Detect which cell encompasses the target text, then output its [x, y] center coordinate. 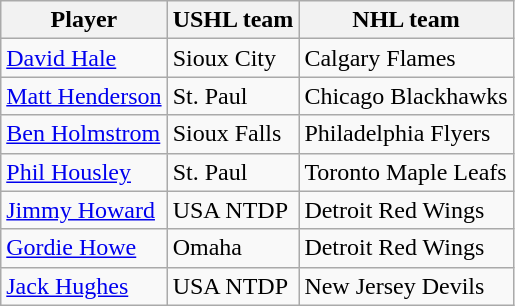
Toronto Maple Leafs [406, 172]
Ben Holmstrom [84, 134]
Gordie Howe [84, 248]
Jack Hughes [84, 286]
Player [84, 20]
Omaha [233, 248]
NHL team [406, 20]
Chicago Blackhawks [406, 96]
Calgary Flames [406, 58]
Matt Henderson [84, 96]
Jimmy Howard [84, 210]
Phil Housley [84, 172]
Sioux City [233, 58]
Philadelphia Flyers [406, 134]
USHL team [233, 20]
David Hale [84, 58]
Sioux Falls [233, 134]
New Jersey Devils [406, 286]
